Output the (X, Y) coordinate of the center of the cell containing the given text.  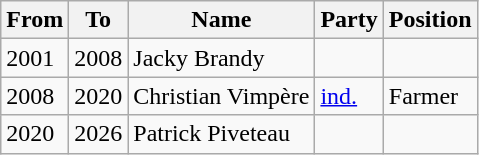
Party (349, 20)
Farmer (430, 96)
Name (222, 20)
ind. (349, 96)
Jacky Brandy (222, 58)
Position (430, 20)
From (35, 20)
2026 (98, 134)
Christian Vimpère (222, 96)
Patrick Piveteau (222, 134)
To (98, 20)
2001 (35, 58)
